Determine the (x, y) coordinate at the center of the cell enclosing the given text.  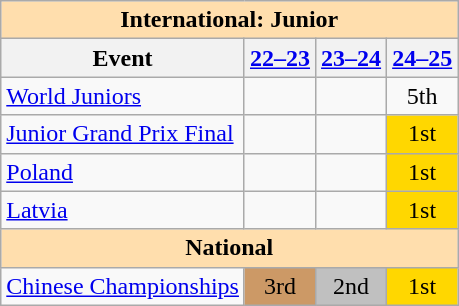
World Juniors (123, 96)
2nd (352, 286)
5th (422, 96)
Junior Grand Prix Final (123, 134)
23–24 (352, 58)
Chinese Championships (123, 286)
3rd (280, 286)
Event (123, 58)
National (230, 248)
22–23 (280, 58)
Latvia (123, 210)
International: Junior (230, 20)
24–25 (422, 58)
Poland (123, 172)
